Find where the given text appears and provide that cell's center as (x, y) coordinate. 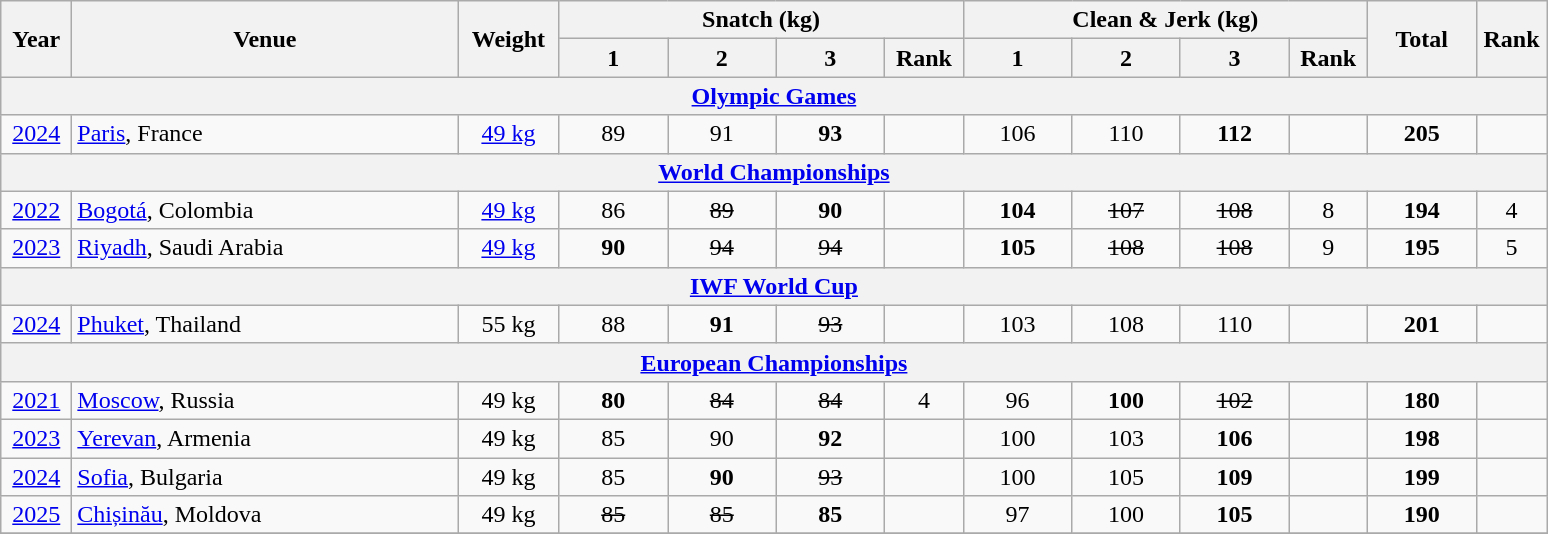
2021 (36, 400)
199 (1422, 477)
Clean & Jerk (kg) (1165, 20)
Chișinău, Moldova (265, 515)
190 (1422, 515)
194 (1422, 210)
Paris, France (265, 134)
205 (1422, 134)
9 (1328, 248)
Olympic Games (774, 96)
201 (1422, 324)
European Championships (774, 362)
80 (614, 400)
86 (614, 210)
104 (1018, 210)
2022 (36, 210)
Bogotá, Colombia (265, 210)
Venue (265, 39)
88 (614, 324)
112 (1234, 134)
195 (1422, 248)
2025 (36, 515)
5 (1512, 248)
Snatch (kg) (761, 20)
Sofia, Bulgaria (265, 477)
198 (1422, 438)
180 (1422, 400)
Riyadh, Saudi Arabia (265, 248)
102 (1234, 400)
55 kg (508, 324)
Total (1422, 39)
Yerevan, Armenia (265, 438)
Moscow, Russia (265, 400)
Weight (508, 39)
96 (1018, 400)
107 (1126, 210)
8 (1328, 210)
World Championships (774, 172)
IWF World Cup (774, 286)
92 (830, 438)
109 (1234, 477)
Phuket, Thailand (265, 324)
Year (36, 39)
97 (1018, 515)
